Return (x, y) of the center of cell containing provided text 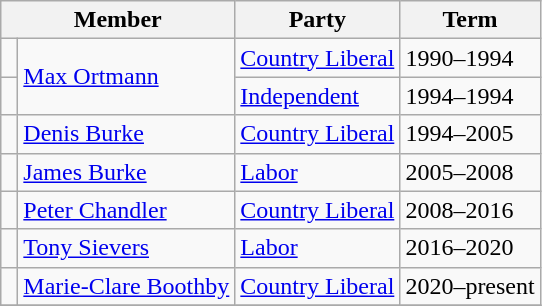
James Burke (126, 172)
Tony Sievers (126, 248)
1994–1994 (470, 96)
Party (318, 20)
1994–2005 (470, 134)
2020–present (470, 286)
Max Ortmann (126, 77)
Term (470, 20)
Peter Chandler (126, 210)
Denis Burke (126, 134)
2005–2008 (470, 172)
Member (118, 20)
1990–1994 (470, 58)
2016–2020 (470, 248)
2008–2016 (470, 210)
Marie-Clare Boothby (126, 286)
Independent (318, 96)
